Identify which cell holds the provided text, then report its [X, Y] central coordinate. 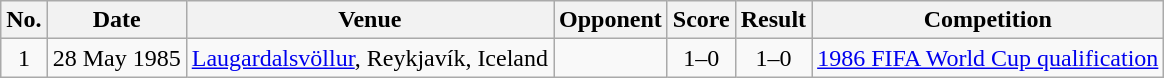
1986 FIFA World Cup qualification [988, 58]
Opponent [611, 20]
Date [116, 20]
No. [24, 20]
1 [24, 58]
Competition [988, 20]
28 May 1985 [116, 58]
Score [701, 20]
Laugardalsvöllur, Reykjavík, Iceland [370, 58]
Result [773, 20]
Venue [370, 20]
